Output the (X, Y) coordinate of the center of the cell containing the given text.  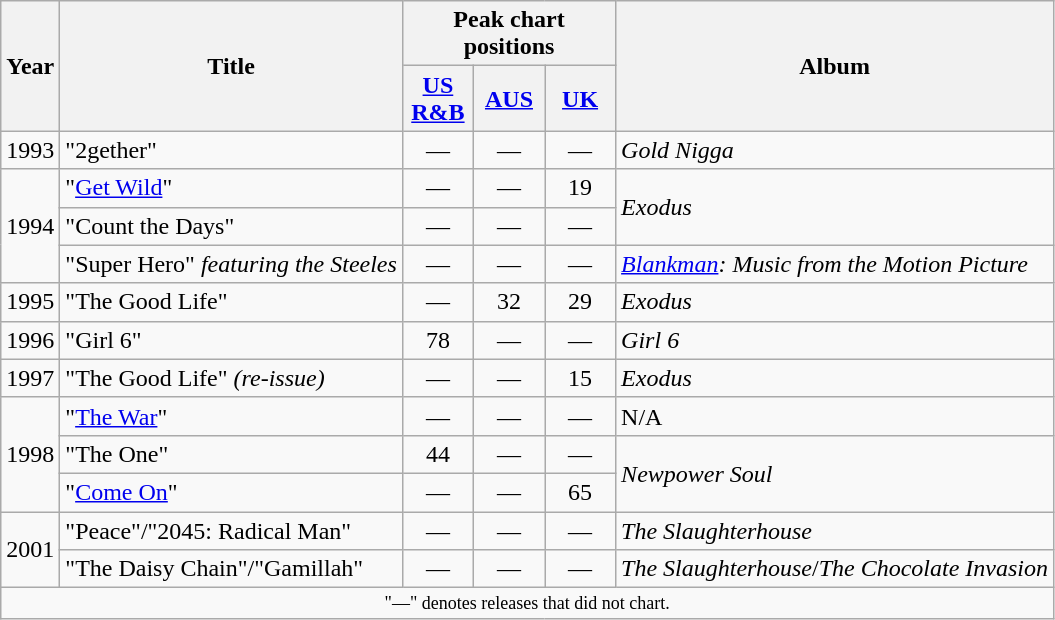
Newpower Soul (835, 473)
1998 (30, 454)
The Slaughterhouse/The Chocolate Invasion (835, 569)
"Girl 6" (232, 340)
"2gether" (232, 150)
"The Daisy Chain"/"Gamillah" (232, 569)
"Come On" (232, 492)
1993 (30, 150)
"—" denotes releases that did not chart. (528, 604)
Gold Nigga (835, 150)
1997 (30, 378)
Album (835, 66)
78 (438, 340)
The Slaughterhouse (835, 531)
"The One" (232, 454)
44 (438, 454)
15 (580, 378)
AUS (508, 98)
2001 (30, 550)
"Count the Days" (232, 226)
"Peace"/"2045: Radical Man" (232, 531)
Year (30, 66)
Blankman: Music from the Motion Picture (835, 264)
"The Good Life" (232, 302)
"Get Wild" (232, 188)
"The Good Life" (re-issue) (232, 378)
UK (580, 98)
N/A (835, 416)
Girl 6 (835, 340)
19 (580, 188)
US R&B (438, 98)
1996 (30, 340)
1994 (30, 226)
29 (580, 302)
Title (232, 66)
"Super Hero" featuring the Steeles (232, 264)
32 (508, 302)
"The War" (232, 416)
65 (580, 492)
Peak chart positions (508, 34)
1995 (30, 302)
